Return (X, Y) of the center of cell containing provided text 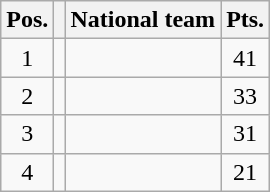
Pos. (28, 20)
2 (28, 96)
National team (143, 20)
Pts. (246, 20)
21 (246, 172)
4 (28, 172)
41 (246, 58)
31 (246, 134)
1 (28, 58)
33 (246, 96)
3 (28, 134)
